Return the (X, Y) coordinate for the center point of the cell that contains the specified text.  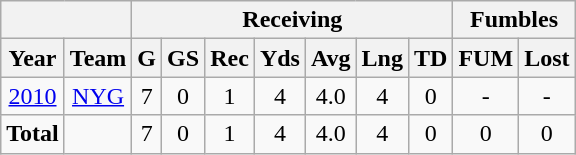
Yds (280, 58)
Rec (230, 58)
Team (98, 58)
Lng (382, 58)
Receiving (292, 20)
Year (33, 58)
GS (184, 58)
Fumbles (514, 20)
G (147, 58)
Avg (330, 58)
Total (33, 134)
TD (430, 58)
Lost (547, 58)
FUM (486, 58)
2010 (33, 96)
NYG (98, 96)
